Extract the (X, Y) coordinate from the center of the cell holding the provided text.  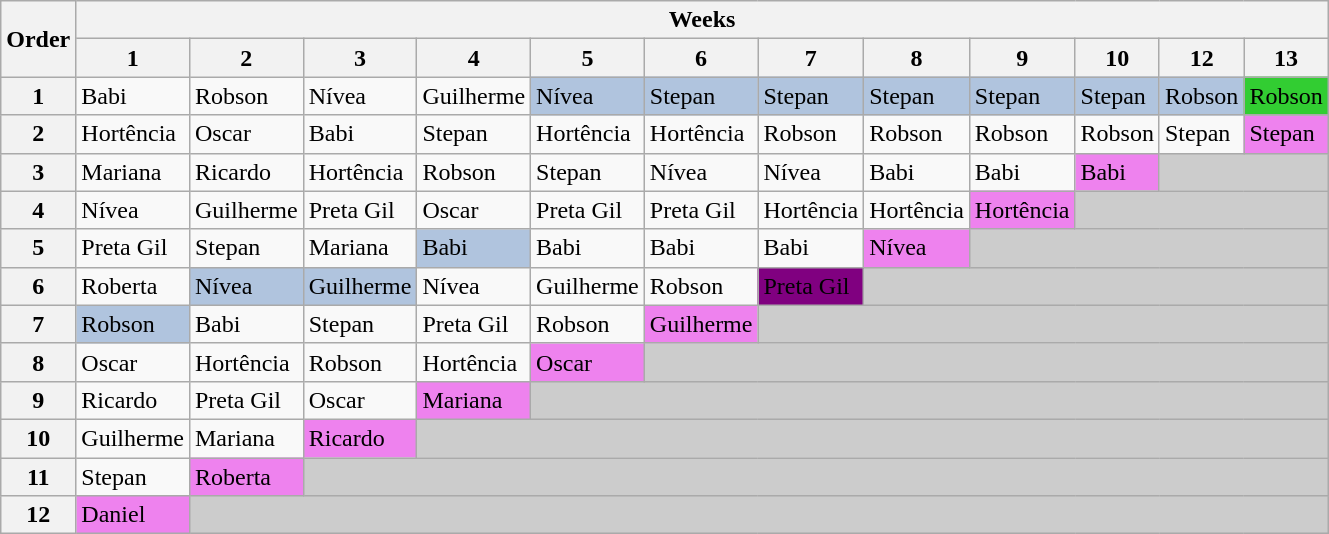
Weeks (702, 20)
13 (1286, 58)
11 (38, 477)
Order (38, 39)
Daniel (133, 515)
